Pinpoint the cell where the given text exists, returning its [x, y] midpoint coordinate. 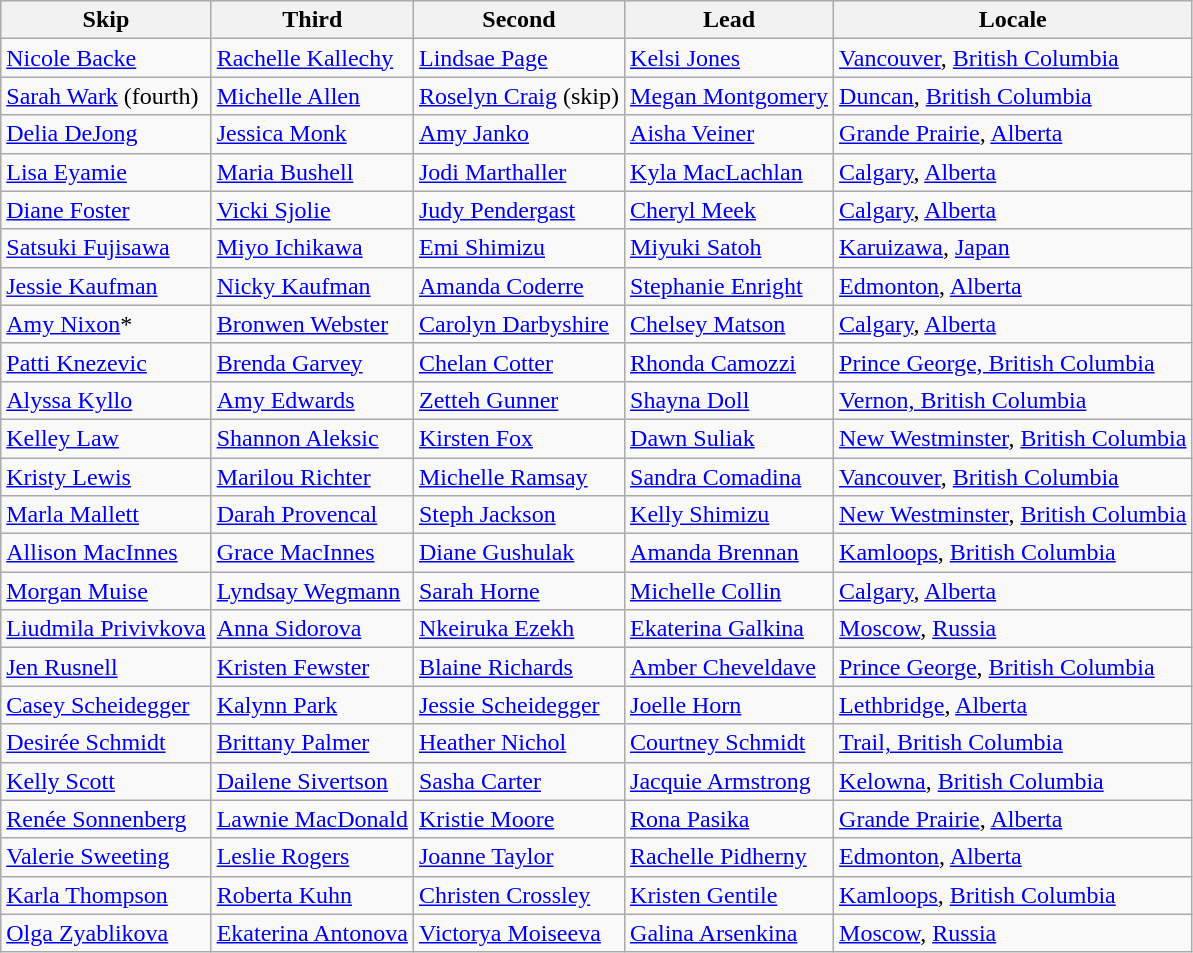
Sarah Horne [518, 591]
Stephanie Enright [730, 286]
Sandra Comadina [730, 477]
Brenda Garvey [312, 362]
Diane Foster [106, 210]
Trail, British Columbia [1013, 743]
Nicole Backe [106, 58]
Brittany Palmer [312, 743]
Third [312, 20]
Galina Arsenkina [730, 933]
Rhonda Camozzi [730, 362]
Rachelle Pidherny [730, 857]
Vernon, British Columbia [1013, 400]
Jessie Kaufman [106, 286]
Morgan Muise [106, 591]
Emi Shimizu [518, 248]
Michelle Allen [312, 96]
Roberta Kuhn [312, 895]
Karuizawa, Japan [1013, 248]
Kelowna, British Columbia [1013, 781]
Joanne Taylor [518, 857]
Carolyn Darbyshire [518, 324]
Judy Pendergast [518, 210]
Aisha Veiner [730, 134]
Kelly Shimizu [730, 515]
Amy Janko [518, 134]
Michelle Ramsay [518, 477]
Duncan, British Columbia [1013, 96]
Megan Montgomery [730, 96]
Bronwen Webster [312, 324]
Joelle Horn [730, 705]
Kelley Law [106, 438]
Second [518, 20]
Lindsae Page [518, 58]
Blaine Richards [518, 667]
Chelsey Matson [730, 324]
Victorya Moiseeva [518, 933]
Kelsi Jones [730, 58]
Kalynn Park [312, 705]
Renée Sonnenberg [106, 819]
Miyo Ichikawa [312, 248]
Darah Provencal [312, 515]
Patti Knezevic [106, 362]
Lisa Eyamie [106, 172]
Chelan Cotter [518, 362]
Rona Pasika [730, 819]
Rachelle Kallechy [312, 58]
Christen Crossley [518, 895]
Michelle Collin [730, 591]
Grace MacInnes [312, 553]
Cheryl Meek [730, 210]
Satsuki Fujisawa [106, 248]
Courtney Schmidt [730, 743]
Locale [1013, 20]
Kristie Moore [518, 819]
Nicky Kaufman [312, 286]
Lyndsay Wegmann [312, 591]
Casey Scheidegger [106, 705]
Valerie Sweeting [106, 857]
Jessica Monk [312, 134]
Jacquie Armstrong [730, 781]
Kristen Gentile [730, 895]
Amy Edwards [312, 400]
Sasha Carter [518, 781]
Miyuki Satoh [730, 248]
Dailene Sivertson [312, 781]
Kyla MacLachlan [730, 172]
Amber Cheveldave [730, 667]
Shayna Doll [730, 400]
Kirsten Fox [518, 438]
Liudmila Privivkova [106, 629]
Amanda Coderre [518, 286]
Ekaterina Antonova [312, 933]
Kristen Fewster [312, 667]
Ekaterina Galkina [730, 629]
Lawnie MacDonald [312, 819]
Nkeiruka Ezekh [518, 629]
Sarah Wark (fourth) [106, 96]
Jodi Marthaller [518, 172]
Heather Nichol [518, 743]
Olga Zyablikova [106, 933]
Skip [106, 20]
Delia DeJong [106, 134]
Vicki Sjolie [312, 210]
Kristy Lewis [106, 477]
Lead [730, 20]
Jen Rusnell [106, 667]
Marla Mallett [106, 515]
Jessie Scheidegger [518, 705]
Kelly Scott [106, 781]
Desirée Schmidt [106, 743]
Karla Thompson [106, 895]
Leslie Rogers [312, 857]
Dawn Suliak [730, 438]
Diane Gushulak [518, 553]
Amanda Brennan [730, 553]
Allison MacInnes [106, 553]
Maria Bushell [312, 172]
Steph Jackson [518, 515]
Zetteh Gunner [518, 400]
Anna Sidorova [312, 629]
Lethbridge, Alberta [1013, 705]
Alyssa Kyllo [106, 400]
Roselyn Craig (skip) [518, 96]
Marilou Richter [312, 477]
Shannon Aleksic [312, 438]
Amy Nixon* [106, 324]
